Return (X, Y) of the center of cell containing provided text 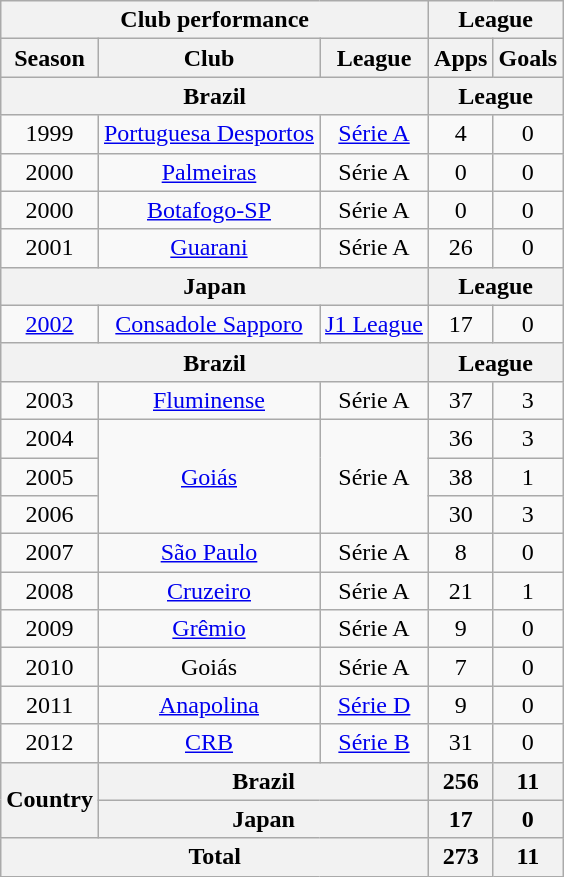
30 (461, 515)
Série D (374, 705)
8 (461, 553)
38 (461, 477)
1999 (50, 134)
31 (461, 743)
21 (461, 591)
2009 (50, 629)
Cruzeiro (208, 591)
2006 (50, 515)
2010 (50, 667)
Anapolina (208, 705)
26 (461, 248)
Guarani (208, 248)
2001 (50, 248)
Fluminense (208, 400)
Club performance (215, 20)
7 (461, 667)
Season (50, 58)
2005 (50, 477)
37 (461, 400)
2011 (50, 705)
Apps (461, 58)
36 (461, 438)
2008 (50, 591)
CRB (208, 743)
2007 (50, 553)
2004 (50, 438)
2002 (50, 324)
Série B (374, 743)
Botafogo-SP (208, 210)
2003 (50, 400)
Goals (528, 58)
Country (50, 800)
2012 (50, 743)
273 (461, 857)
Grêmio (208, 629)
Palmeiras (208, 172)
Consadole Sapporo (208, 324)
São Paulo (208, 553)
Portuguesa Desportos (208, 134)
256 (461, 781)
J1 League (374, 324)
4 (461, 134)
Club (208, 58)
Total (215, 857)
